Identify which cell holds the provided text, then report its [X, Y] central coordinate. 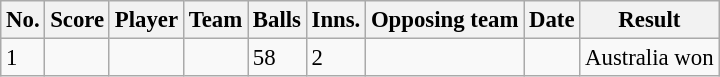
Score [78, 20]
Inns. [336, 20]
No. [23, 20]
58 [278, 58]
1 [23, 58]
Team [215, 20]
Balls [278, 20]
Result [650, 20]
Date [552, 20]
Australia won [650, 58]
Opposing team [445, 20]
2 [336, 58]
Player [146, 20]
